Provide the (X, Y) coordinate of the cell's center where the given text is located.  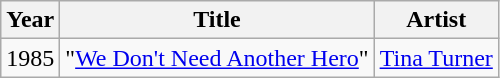
Title (217, 20)
Artist (436, 20)
1985 (30, 58)
Year (30, 20)
Tina Turner (436, 58)
"We Don't Need Another Hero" (217, 58)
